Locate the cell with the specified text and output its (X, Y) center coordinate. 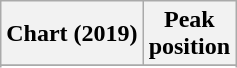
Peak position (189, 34)
Chart (2019) (72, 34)
